Extract the (X, Y) coordinate from the center of the cell holding the provided text.  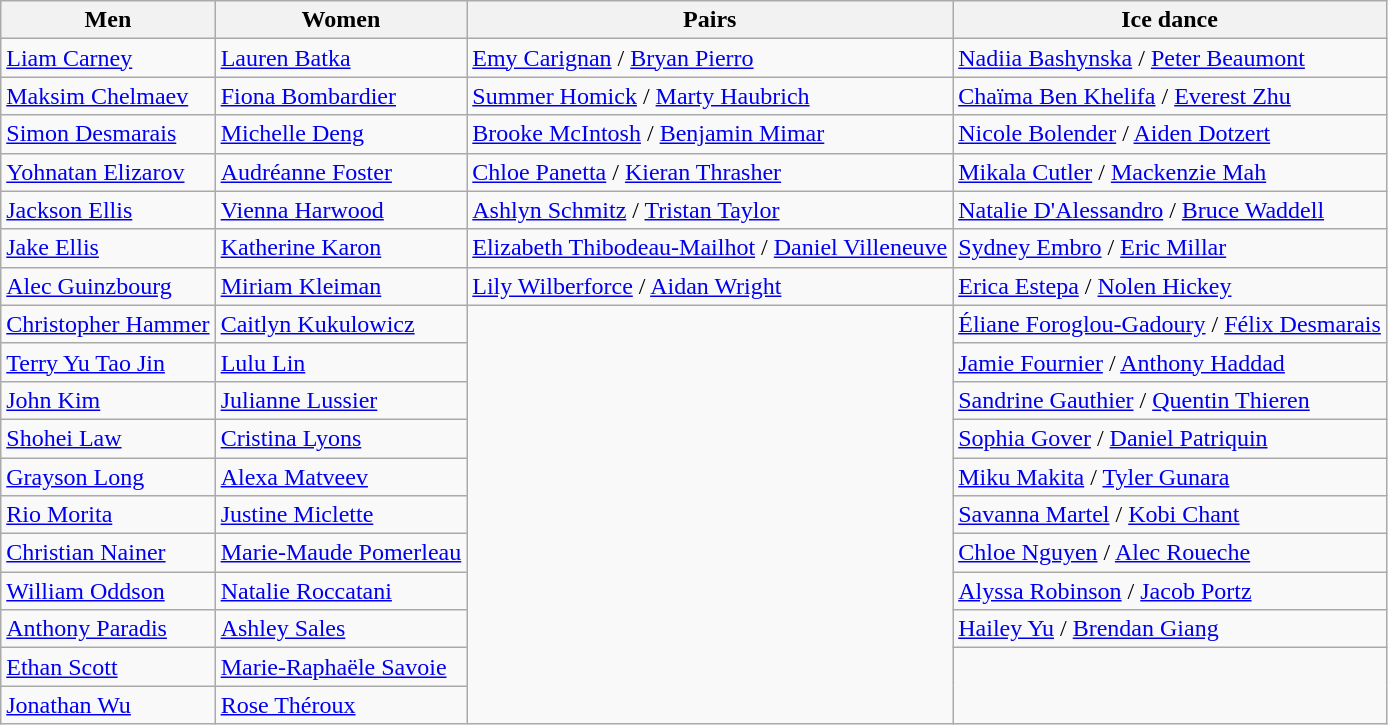
Savanna Martel / Kobi Chant (1170, 515)
Miriam Kleiman (341, 286)
Yohnatan Elizarov (108, 172)
Michelle Deng (341, 134)
Hailey Yu / Brendan Giang (1170, 629)
Éliane Foroglou-Gadoury / Félix Desmarais (1170, 324)
Nicole Bolender / Aiden Dotzert (1170, 134)
Fiona Bombardier (341, 96)
Jamie Fournier / Anthony Haddad (1170, 362)
Chloe Nguyen / Alec Roueche (1170, 553)
Julianne Lussier (341, 400)
Jake Ellis (108, 248)
Terry Yu Tao Jin (108, 362)
Anthony Paradis (108, 629)
Mikala Cutler / Mackenzie Mah (1170, 172)
Erica Estepa / Nolen Hickey (1170, 286)
Cristina Lyons (341, 438)
William Oddson (108, 591)
Christopher Hammer (108, 324)
Emy Carignan / Bryan Pierro (710, 58)
Sydney Embro / Eric Millar (1170, 248)
Ashlyn Schmitz / Tristan Taylor (710, 210)
Jonathan Wu (108, 705)
Rose Théroux (341, 705)
Ethan Scott (108, 667)
Chaïma Ben Khelifa / Everest Zhu (1170, 96)
Grayson Long (108, 477)
Liam Carney (108, 58)
Sophia Gover / Daniel Patriquin (1170, 438)
Audréanne Foster (341, 172)
Nadiia Bashynska / Peter Beaumont (1170, 58)
Alyssa Robinson / Jacob Portz (1170, 591)
Summer Homick / Marty Haubrich (710, 96)
Justine Miclette (341, 515)
Jackson Ellis (108, 210)
Elizabeth Thibodeau-Mailhot / Daniel Villeneuve (710, 248)
Ice dance (1170, 20)
Caitlyn Kukulowicz (341, 324)
Alec Guinzbourg (108, 286)
Men (108, 20)
John Kim (108, 400)
Pairs (710, 20)
Katherine Karon (341, 248)
Brooke McIntosh / Benjamin Mimar (710, 134)
Vienna Harwood (341, 210)
Ashley Sales (341, 629)
Lily Wilberforce / Aidan Wright (710, 286)
Alexa Matveev (341, 477)
Rio Morita (108, 515)
Women (341, 20)
Marie-Maude Pomerleau (341, 553)
Lauren Batka (341, 58)
Simon Desmarais (108, 134)
Christian Nainer (108, 553)
Maksim Chelmaev (108, 96)
Chloe Panetta / Kieran Thrasher (710, 172)
Sandrine Gauthier / Quentin Thieren (1170, 400)
Natalie Roccatani (341, 591)
Natalie D'Alessandro / Bruce Waddell (1170, 210)
Miku Makita / Tyler Gunara (1170, 477)
Marie-Raphaële Savoie (341, 667)
Shohei Law (108, 438)
Lulu Lin (341, 362)
